Scan for the cell matching the given text and deliver its [X, Y] coordinate at center. 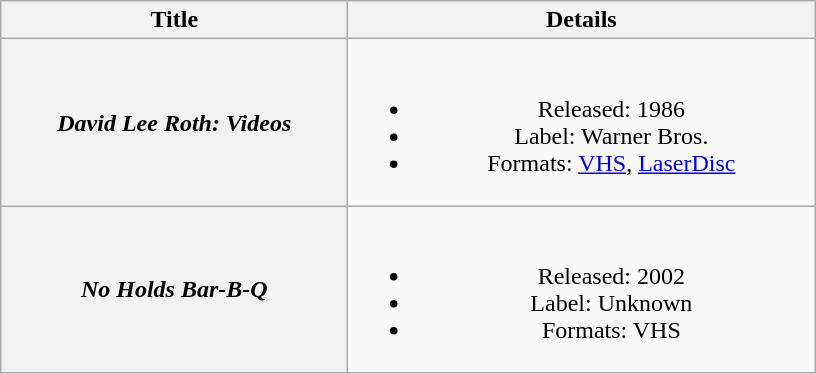
Details [582, 20]
Title [174, 20]
No Holds Bar-B-Q [174, 290]
Released: 2002Label: UnknownFormats: VHS [582, 290]
David Lee Roth: Videos [174, 122]
Released: 1986Label: Warner Bros.Formats: VHS, LaserDisc [582, 122]
